Return [X, Y] of the center of cell containing provided text 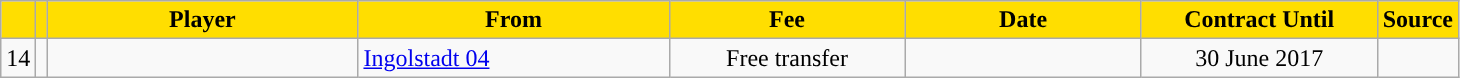
Date [1023, 20]
From [514, 20]
30 June 2017 [1259, 58]
Player [202, 20]
Ingolstadt 04 [514, 58]
Source [1418, 20]
Free transfer [787, 58]
Contract Until [1259, 20]
14 [18, 58]
Fee [787, 20]
